Scan for the cell matching the given text and deliver its [x, y] coordinate at center. 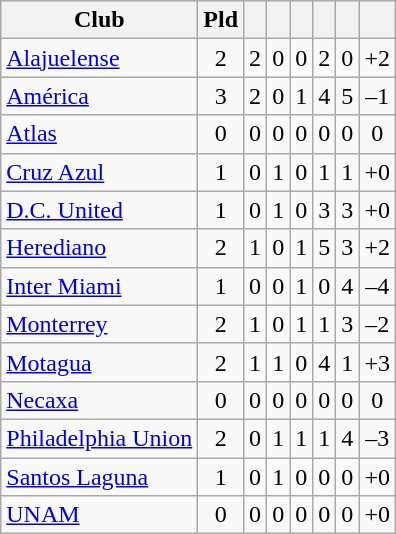
–2 [378, 324]
Necaxa [100, 400]
Philadelphia Union [100, 438]
Pld [221, 20]
Motagua [100, 362]
Monterrey [100, 324]
Herediano [100, 248]
D.C. United [100, 210]
Atlas [100, 134]
–4 [378, 286]
UNAM [100, 515]
+3 [378, 362]
Alajuelense [100, 58]
–3 [378, 438]
Club [100, 20]
Inter Miami [100, 286]
–1 [378, 96]
Santos Laguna [100, 477]
América [100, 96]
Cruz Azul [100, 172]
